For the text-containing cell, return its midpoint in [x, y] coordinate format. 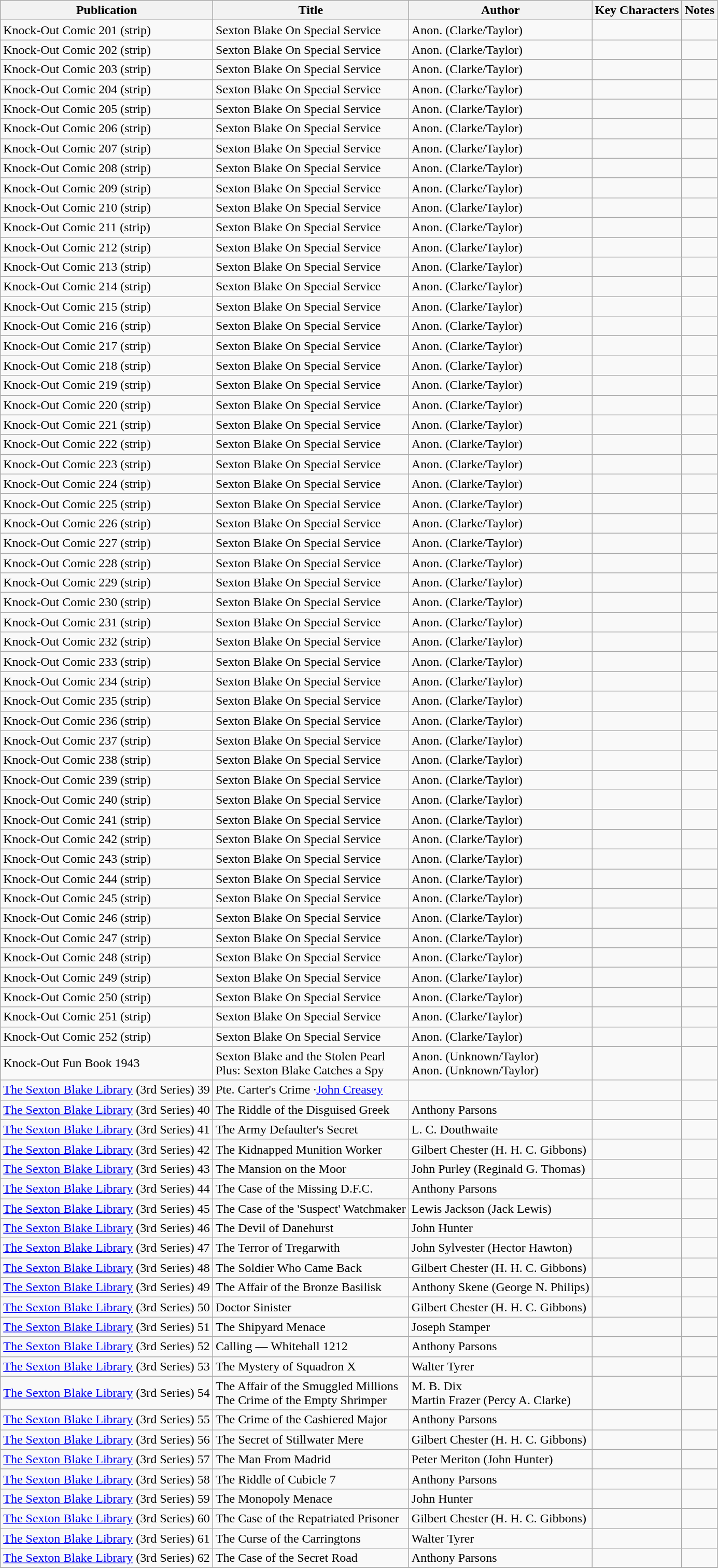
Joseph Stamper [500, 1327]
Knock-Out Comic 248 (strip) [107, 958]
The Sexton Blake Library (3rd Series) 48 [107, 1268]
The Devil of Danehurst [311, 1228]
Knock-Out Comic 239 (strip) [107, 780]
Knock-Out Comic 249 (strip) [107, 977]
Knock-Out Comic 214 (strip) [107, 287]
The Mansion on the Moor [311, 1169]
Knock-Out Comic 244 (strip) [107, 879]
Knock-Out Comic 251 (strip) [107, 1017]
The Sexton Blake Library (3rd Series) 50 [107, 1307]
The Sexton Blake Library (3rd Series) 42 [107, 1149]
Knock-Out Comic 209 (strip) [107, 188]
The Crime of the Cashiered Major [311, 1420]
Knock-Out Comic 222 (strip) [107, 444]
Knock-Out Comic 247 (strip) [107, 938]
The Case of the 'Suspect' Watchmaker [311, 1209]
Calling — Whitehall 1212 [311, 1347]
Knock-Out Comic 233 (strip) [107, 662]
Knock-Out Comic 205 (strip) [107, 109]
Knock-Out Comic 210 (strip) [107, 207]
The Man From Madrid [311, 1459]
Knock-Out Comic 221 (strip) [107, 425]
The Army Defaulter's Secret [311, 1129]
Anthony Skene (George N. Philips) [500, 1287]
Knock-Out Comic 224 (strip) [107, 484]
Knock-Out Comic 234 (strip) [107, 681]
Knock-Out Comic 242 (strip) [107, 839]
Publication [107, 10]
M. B. Dix Martin Frazer (Percy A. Clarke) [500, 1393]
Peter Meriton (John Hunter) [500, 1459]
The Curse of the Carringtons [311, 1538]
The Sexton Blake Library (3rd Series) 56 [107, 1439]
Knock-Out Comic 217 (strip) [107, 346]
The Monopoly Menace [311, 1499]
The Mystery of Squadron X [311, 1366]
The Sexton Blake Library (3rd Series) 62 [107, 1558]
The Sexton Blake Library (3rd Series) 45 [107, 1209]
The Soldier Who Came Back [311, 1268]
Knock-Out Comic 215 (strip) [107, 306]
The Terror of Tregarwith [311, 1248]
The Sexton Blake Library (3rd Series) 61 [107, 1538]
Knock-Out Comic 218 (strip) [107, 366]
John Purley (Reginald G. Thomas) [500, 1169]
Knock-Out Comic 208 (strip) [107, 168]
Knock-Out Comic 216 (strip) [107, 326]
Knock-Out Comic 202 (strip) [107, 50]
The Sexton Blake Library (3rd Series) 43 [107, 1169]
The Sexton Blake Library (3rd Series) 53 [107, 1366]
The Sexton Blake Library (3rd Series) 40 [107, 1110]
The Sexton Blake Library (3rd Series) 49 [107, 1287]
Knock-Out Comic 201 (strip) [107, 30]
Knock-Out Comic 211 (strip) [107, 227]
Knock-Out Comic 232 (strip) [107, 642]
Knock-Out Comic 237 (strip) [107, 740]
Knock-Out Comic 227 (strip) [107, 543]
Knock-Out Comic 243 (strip) [107, 859]
Knock-Out Comic 213 (strip) [107, 267]
The Sexton Blake Library (3rd Series) 41 [107, 1129]
Knock-Out Comic 240 (strip) [107, 800]
The Sexton Blake Library (3rd Series) 59 [107, 1499]
Knock-Out Comic 204 (strip) [107, 89]
Knock-Out Comic 235 (strip) [107, 701]
Knock-Out Comic 220 (strip) [107, 405]
Knock-Out Comic 229 (strip) [107, 583]
The Sexton Blake Library (3rd Series) 57 [107, 1459]
Knock-Out Comic 230 (strip) [107, 603]
The Kidnapped Munition Worker [311, 1149]
Knock-Out Comic 246 (strip) [107, 918]
Sexton Blake and the Stolen Pearl Plus: Sexton Blake Catches a Spy [311, 1063]
The Case of the Secret Road [311, 1558]
The Sexton Blake Library (3rd Series) 54 [107, 1393]
The Affair of the Bronze Basilisk [311, 1287]
L. C. Douthwaite [500, 1129]
The Shipyard Menace [311, 1327]
Knock-Out Comic 250 (strip) [107, 997]
The Sexton Blake Library (3rd Series) 46 [107, 1228]
Knock-Out Comic 252 (strip) [107, 1037]
Knock-Out Comic 206 (strip) [107, 129]
The Sexton Blake Library (3rd Series) 44 [107, 1188]
The Sexton Blake Library (3rd Series) 58 [107, 1479]
The Riddle of the Disguised Greek [311, 1110]
The Sexton Blake Library (3rd Series) 52 [107, 1347]
Knock-Out Comic 223 (strip) [107, 464]
The Affair of the Smuggled Millions The Crime of the Empty Shrimper [311, 1393]
Doctor Sinister [311, 1307]
Key Characters [637, 10]
Lewis Jackson (Jack Lewis) [500, 1209]
The Case of the Missing D.F.C. [311, 1188]
Knock-Out Comic 228 (strip) [107, 563]
The Secret of Stillwater Mere [311, 1439]
Knock-Out Comic 236 (strip) [107, 721]
The Sexton Blake Library (3rd Series) 55 [107, 1420]
Knock-Out Comic 241 (strip) [107, 819]
Knock-Out Comic 219 (strip) [107, 385]
The Sexton Blake Library (3rd Series) 60 [107, 1518]
Title [311, 10]
Knock-Out Comic 238 (strip) [107, 760]
Anon. (Unknown/Taylor) Anon. (Unknown/Taylor) [500, 1063]
Knock-Out Comic 231 (strip) [107, 622]
Notes [699, 10]
Knock-Out Comic 226 (strip) [107, 523]
The Sexton Blake Library (3rd Series) 51 [107, 1327]
Pte. Carter's Crime ·John Creasey [311, 1090]
Knock-Out Comic 225 (strip) [107, 503]
Author [500, 10]
Knock-Out Comic 245 (strip) [107, 899]
The Riddle of Cubicle 7 [311, 1479]
Knock-Out Fun Book 1943 [107, 1063]
The Sexton Blake Library (3rd Series) 47 [107, 1248]
Knock-Out Comic 203 (strip) [107, 69]
The Case of the Repatriated Prisoner [311, 1518]
Knock-Out Comic 207 (strip) [107, 148]
Knock-Out Comic 212 (strip) [107, 247]
The Sexton Blake Library (3rd Series) 39 [107, 1090]
John Sylvester (Hector Hawton) [500, 1248]
